Scan for the cell matching the given text and deliver its [X, Y] coordinate at center. 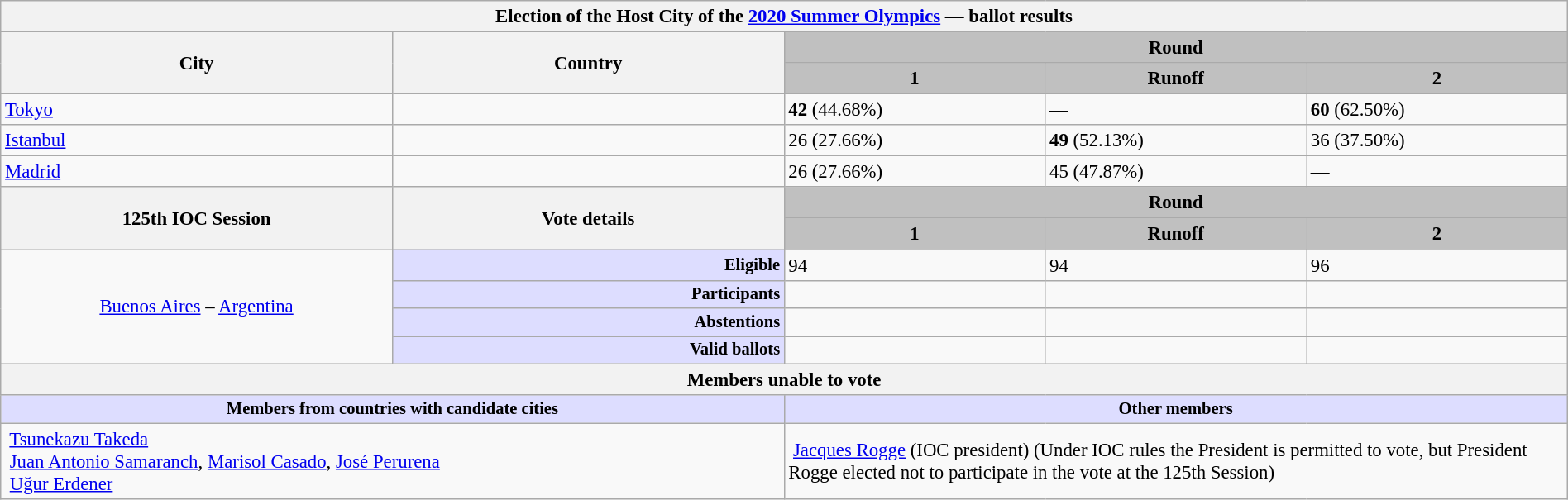
49 (52.13%) [1176, 140]
Country [588, 63]
45 (47.87%) [1176, 172]
Abstentions [588, 322]
42 (44.68%) [915, 110]
96 [1437, 265]
Eligible [588, 265]
Istanbul [197, 140]
Other members [1176, 409]
36 (37.50%) [1437, 140]
Participants [588, 294]
City [197, 63]
Valid ballots [588, 350]
Tokyo [197, 110]
Members from countries with candidate cities [392, 409]
Buenos Aires – Argentina [197, 307]
Election of the Host City of the 2020 Summer Olympics — ballot results [784, 17]
Vote details [588, 218]
Tsunekazu Takeda Juan Antonio Samaranch, Marisol Casado, José Perurena Uğur Erdener [392, 461]
125th IOC Session [197, 218]
Members unable to vote [784, 379]
60 (62.50%) [1437, 110]
Madrid [197, 172]
